Pinpoint the cell where the given text exists, returning its [x, y] midpoint coordinate. 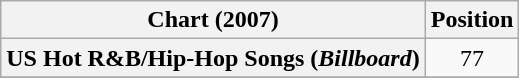
Chart (2007) [213, 20]
77 [472, 58]
Position [472, 20]
US Hot R&B/Hip-Hop Songs (Billboard) [213, 58]
